Identify which cell holds the provided text, then report its [x, y] central coordinate. 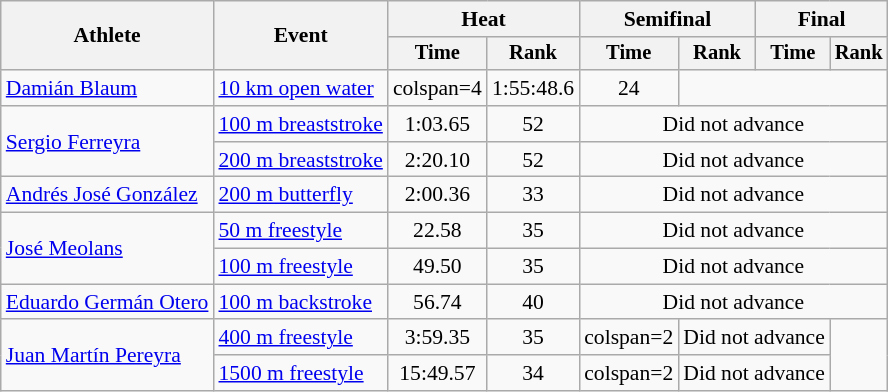
3:59.35 [438, 338]
49.50 [438, 267]
100 m backstroke [300, 302]
10 km open water [300, 88]
Heat [484, 19]
Andrés José González [108, 195]
1:55:48.6 [533, 88]
2:00.36 [438, 195]
200 m butterfly [300, 195]
15:49.57 [438, 373]
22.58 [438, 231]
400 m freestyle [300, 338]
100 m breaststroke [300, 124]
Damián Blaum [108, 88]
José Meolans [108, 248]
33 [533, 195]
1500 m freestyle [300, 373]
Juan Martín Pereyra [108, 356]
2:20.10 [438, 160]
34 [533, 373]
Eduardo Germán Otero [108, 302]
Semifinal [668, 19]
Sergio Ferreyra [108, 142]
colspan=4 [438, 88]
56.74 [438, 302]
40 [533, 302]
1:03.65 [438, 124]
Final [822, 19]
24 [628, 88]
50 m freestyle [300, 231]
Event [300, 36]
200 m breaststroke [300, 160]
Athlete [108, 36]
100 m freestyle [300, 267]
